For the text-containing cell, return its midpoint in [x, y] coordinate format. 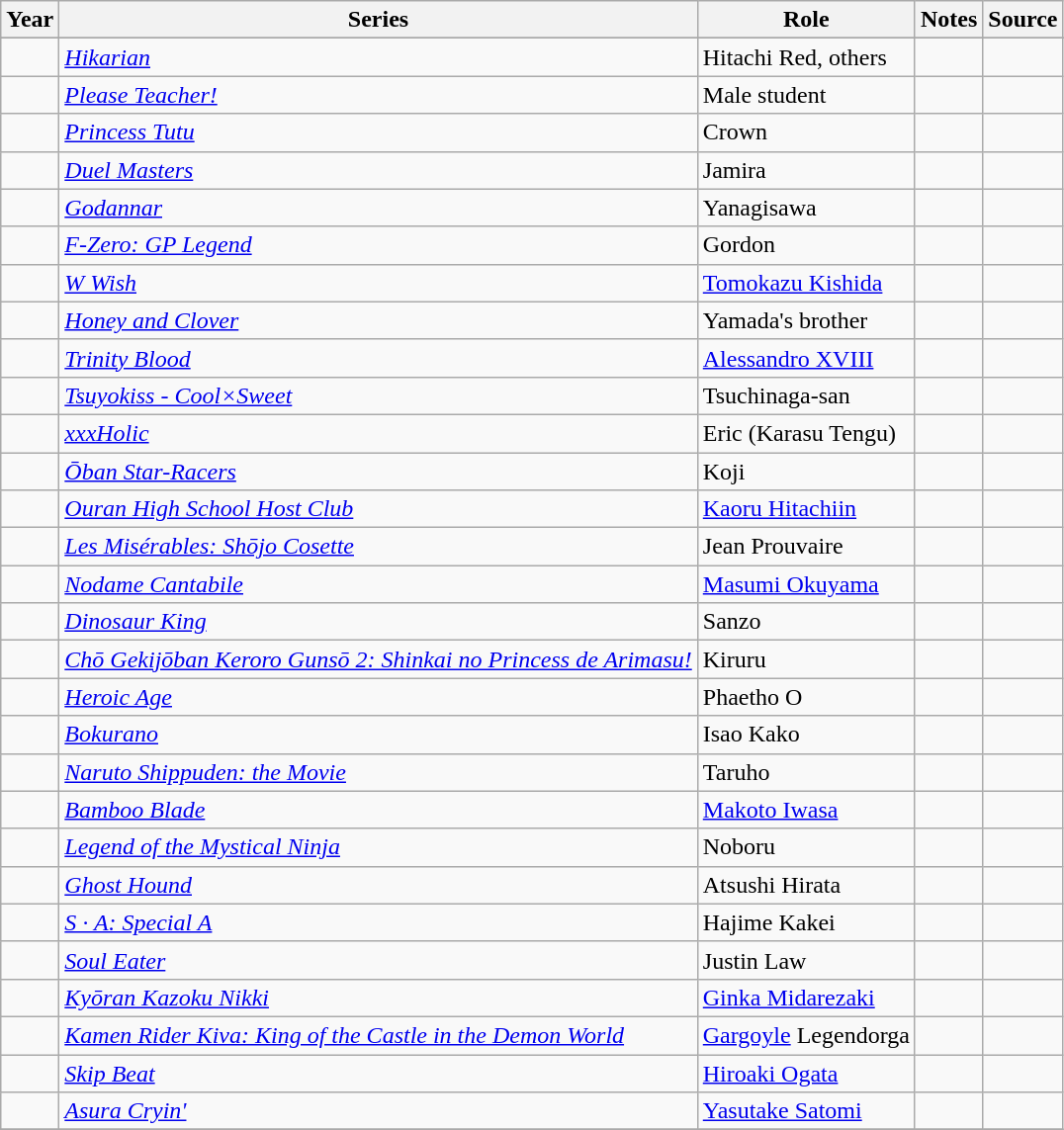
xxxHolic [378, 433]
Yanagisawa [806, 208]
Atsushi Hirata [806, 885]
Hiroaki Ogata [806, 1073]
Jean Prouvaire [806, 547]
Taruho [806, 772]
Kiruru [806, 659]
Les Misérables: Shōjo Cosette [378, 547]
Trinity Blood [378, 358]
Skip Beat [378, 1073]
Princess Tutu [378, 132]
Ginka Midarezaki [806, 998]
Kaoru Hitachiin [806, 509]
Notes [948, 20]
Year [30, 20]
Source [1022, 20]
Naruto Shippuden: the Movie [378, 772]
Ōban Star-Racers [378, 472]
Isao Kako [806, 735]
Gordon [806, 245]
Series [378, 20]
Please Teacher! [378, 95]
Noboru [806, 847]
Ghost Hound [378, 885]
Legend of the Mystical Ninja [378, 847]
Honey and Clover [378, 320]
Soul Eater [378, 960]
Nodame Cantabile [378, 584]
Hajime Kakei [806, 922]
Hitachi Red, others [806, 57]
Bamboo Blade [378, 810]
Dinosaur King [378, 622]
S · A: Special A [378, 922]
Tsuyokiss - Cool×Sweet [378, 395]
Ouran High School Host Club [378, 509]
Duel Masters [378, 170]
Bokurano [378, 735]
Chō Gekijōban Keroro Gunsō 2: Shinkai no Princess de Arimasu! [378, 659]
Godannar [378, 208]
Asura Cryin' [378, 1111]
Crown [806, 132]
Justin Law [806, 960]
Tomokazu Kishida [806, 283]
Gargoyle Legendorga [806, 1035]
W Wish [378, 283]
Yasutake Satomi [806, 1111]
Kamen Rider Kiva: King of the Castle in the Demon World [378, 1035]
Masumi Okuyama [806, 584]
Male student [806, 95]
Phaetho O [806, 697]
Alessandro XVIII [806, 358]
Heroic Age [378, 697]
Yamada's brother [806, 320]
Koji [806, 472]
F-Zero: GP Legend [378, 245]
Eric (Karasu Tengu) [806, 433]
Jamira [806, 170]
Tsuchinaga-san [806, 395]
Sanzo [806, 622]
Hikarian [378, 57]
Makoto Iwasa [806, 810]
Kyōran Kazoku Nikki [378, 998]
Role [806, 20]
